Output the (x, y) coordinate of the center of the cell containing the given text.  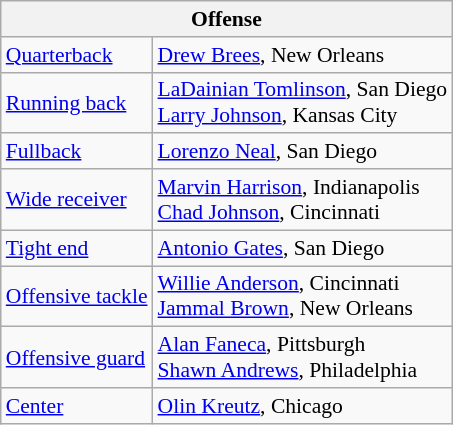
Olin Kreutz, Chicago (303, 406)
Wide receiver (77, 200)
Center (77, 406)
Alan Faneca, PittsburghShawn Andrews, Philadelphia (303, 358)
Tight end (77, 248)
Lorenzo Neal, San Diego (303, 152)
Offensive guard (77, 358)
Quarterback (77, 55)
Offensive tackle (77, 296)
Fullback (77, 152)
LaDainian Tomlinson, San DiegoLarry Johnson, Kansas City (303, 102)
Running back (77, 102)
Marvin Harrison, IndianapolisChad Johnson, Cincinnati (303, 200)
Drew Brees, New Orleans (303, 55)
Antonio Gates, San Diego (303, 248)
Willie Anderson, CincinnatiJammal Brown, New Orleans (303, 296)
Offense (226, 19)
